For the text-containing cell, return its midpoint in [X, Y] coordinate format. 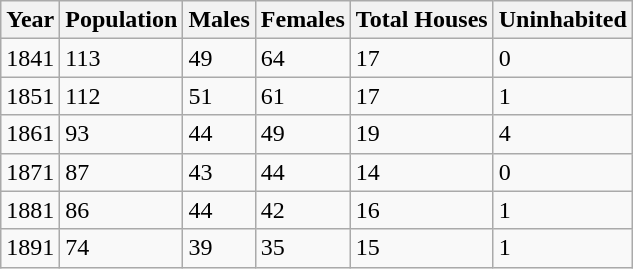
Females [302, 20]
4 [562, 134]
74 [122, 248]
1861 [30, 134]
43 [219, 172]
35 [302, 248]
42 [302, 210]
64 [302, 58]
16 [422, 210]
112 [122, 96]
39 [219, 248]
87 [122, 172]
Population [122, 20]
Year [30, 20]
1851 [30, 96]
19 [422, 134]
86 [122, 210]
Males [219, 20]
Total Houses [422, 20]
1881 [30, 210]
93 [122, 134]
113 [122, 58]
1841 [30, 58]
1891 [30, 248]
15 [422, 248]
14 [422, 172]
Uninhabited [562, 20]
51 [219, 96]
1871 [30, 172]
61 [302, 96]
